Locate the cell with the specified text and output its (x, y) center coordinate. 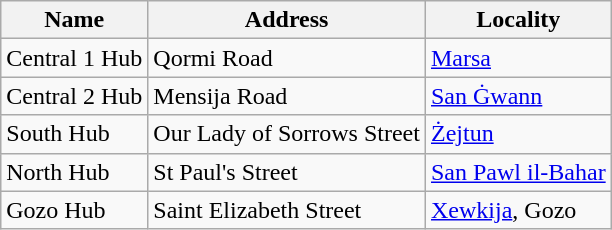
Gozo Hub (74, 210)
North Hub (74, 172)
Żejtun (518, 134)
Address (287, 20)
Mensija Road (287, 96)
Central 1 Hub (74, 58)
Locality (518, 20)
St Paul's Street (287, 172)
Name (74, 20)
Qormi Road (287, 58)
Marsa (518, 58)
Our Lady of Sorrows Street (287, 134)
South Hub (74, 134)
Xewkija, Gozo (518, 210)
Saint Elizabeth Street (287, 210)
Central 2 Hub (74, 96)
San Ġwann (518, 96)
San Pawl il-Bahar (518, 172)
